For the text-containing cell, return its midpoint in [x, y] coordinate format. 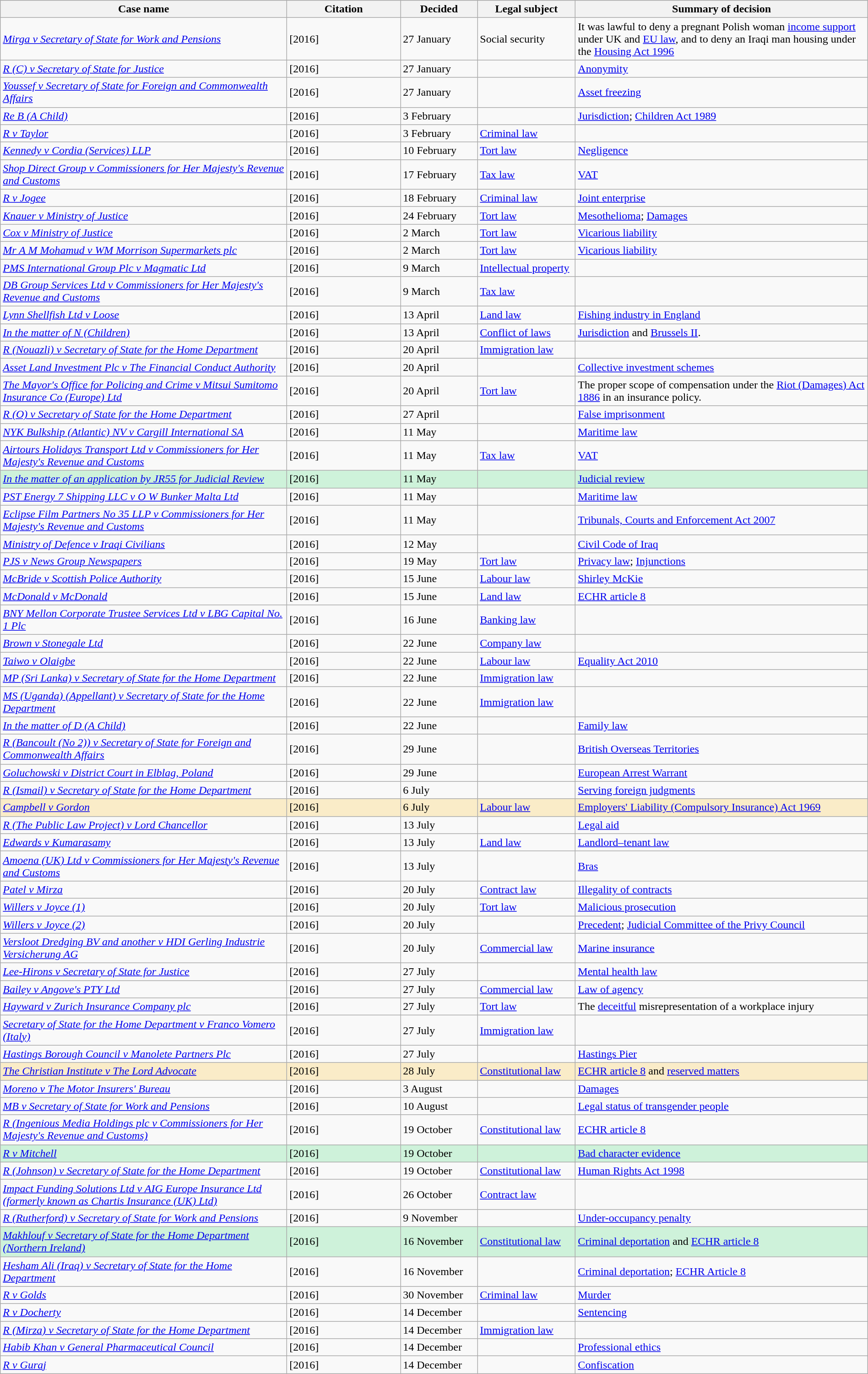
Sentencing [722, 1313]
Banking law [526, 620]
R (Ismail) v Secretary of State for the Home Department [144, 790]
McDonald v McDonald [144, 596]
Illegality of contracts [722, 889]
26 October [439, 1194]
Jurisdiction and Brussels II. [722, 333]
17 February [439, 174]
Bad character evidence [722, 1153]
Re B (A Child) [144, 116]
Shop Direct Group v Commissioners for Her Majesty's Revenue and Customs [144, 174]
BNY Mellon Corporate Trustee Services Ltd v LBG Capital No. 1 Plc [144, 620]
Asset freezing [722, 93]
10 February [439, 151]
R v Guraj [144, 1365]
False imprisonment [722, 414]
The Mayor's Office for Policing and Crime v Mitsui Sumitomo Insurance Co (Europe) Ltd [144, 391]
Lee-Hirons v Secretary of State for Justice [144, 972]
Hesham Ali (Iraq) v Secretary of State for the Home Department [144, 1271]
Under-occupancy penalty [722, 1218]
Eclipse Film Partners No 35 LLP v Commissioners for Her Majesty's Revenue and Customs [144, 520]
R (C) v Secretary of State for Justice [144, 69]
Judicial review [722, 479]
MP (Sri Lanka) v Secretary of State for the Home Department [144, 678]
Hayward v Zurich Insurance Company plc [144, 1007]
Case name [144, 9]
Employers' Liability (Compulsory Insurance) Act 1969 [722, 807]
Criminal deportation; ECHR Article 8 [722, 1271]
PST Energy 7 Shipping LLC v O W Bunker Malta Ltd [144, 496]
Hastings Pier [722, 1054]
Taiwo v Olaigbe [144, 661]
Patel v Mirza [144, 889]
10 August [439, 1106]
Asset Land Investment Plc v The Financial Conduct Authority [144, 367]
Human Rights Act 1998 [722, 1171]
Legal subject [526, 9]
Goluchowski v District Court in Elblag, Poland [144, 773]
Malicious prosecution [722, 907]
In the matter of D (A Child) [144, 725]
Mesothelioma; Damages [722, 215]
British Overseas Territories [722, 749]
Decided [439, 9]
It was lawful to deny a pregnant Polish woman income support under UK and EU law, and to deny an Iraqi man housing under the Housing Act 1996 [722, 39]
Secretary of State for the Home Department v Franco Vomero (Italy) [144, 1030]
Mr A M Mohamud v WM Morrison Supermarkets plc [144, 250]
Fishing industry in England [722, 315]
Collective investment schemes [722, 367]
Conflict of laws [526, 333]
Impact Funding Solutions Ltd v AIG Europe Insurance Ltd (formerly known as Chartis Insurance (UK) Ltd) [144, 1194]
R v Golds [144, 1295]
Precedent; Judicial Committee of the Privy Council [722, 925]
R (Nouazli) v Secretary of State for the Home Department [144, 350]
3 August [439, 1089]
Confiscation [722, 1365]
Intellectual property [526, 268]
Negligence [722, 151]
Campbell v Gordon [144, 807]
R (Johnson) v Secretary of State for the Home Department [144, 1171]
European Arrest Warrant [722, 773]
Criminal deportation and ECHR article 8 [722, 1241]
Willers v Joyce (1) [144, 907]
Equality Act 2010 [722, 661]
R v Jogee [144, 198]
In the matter of an application by JR55 for Judicial Review [144, 479]
Tribunals, Courts and Enforcement Act 2007 [722, 520]
24 February [439, 215]
R (Bancoult (No 2)) v Secretary of State for Foreign and Commonwealth Affairs [144, 749]
Youssef v Secretary of State for Foreign and Commonwealth Affairs [144, 93]
Kennedy v Cordia (Services) LLP [144, 151]
Amoena (UK) Ltd v Commissioners for Her Majesty's Revenue and Customs [144, 866]
NYK Bulkship (Atlantic) NV v Cargill International SA [144, 432]
Jurisdiction; Children Act 1989 [722, 116]
Edwards v Kumarasamy [144, 842]
28 July [439, 1071]
Bailey v Angove's PTY Ltd [144, 989]
Murder [722, 1295]
MB v Secretary of State for Work and Pensions [144, 1106]
The deceitful misrepresentation of a workplace injury [722, 1007]
Makhlouf v Secretary of State for the Home Department (Northern Ireland) [144, 1241]
12 May [439, 544]
Airtours Holidays Transport Ltd v Commissioners for Her Majesty's Revenue and Customs [144, 455]
Cox v Ministry of Justice [144, 233]
R v Docherty [144, 1313]
27 April [439, 414]
Mirga v Secretary of State for Work and Pensions [144, 39]
Social security [526, 39]
Knauer v Ministry of Justice [144, 215]
Landlord–tenant law [722, 842]
R (Rutherford) v Secretary of State for Work and Pensions [144, 1218]
Mental health law [722, 972]
R (O) v Secretary of State for the Home Department [144, 414]
Anonymity [722, 69]
ECHR article 8 and reserved matters [722, 1071]
Professional ethics [722, 1347]
Legal aid [722, 825]
Company law [526, 643]
DB Group Services Ltd v Commissioners for Her Majesty's Revenue and Customs [144, 291]
McBride v Scottish Police Authority [144, 578]
R v Mitchell [144, 1153]
Privacy law; Injunctions [722, 561]
Bras [722, 866]
Citation [344, 9]
PMS International Group Plc v Magmatic Ltd [144, 268]
MS (Uganda) (Appellant) v Secretary of State for the Home Department [144, 702]
Joint enterprise [722, 198]
Law of agency [722, 989]
Family law [722, 725]
Moreno v The Motor Insurers' Bureau [144, 1089]
Hastings Borough Council v Manolete Partners Plc [144, 1054]
R v Taylor [144, 133]
PJS v News Group Newspapers [144, 561]
The proper scope of compensation under the Riot (Damages) Act 1886 in an insurance policy. [722, 391]
Habib Khan v General Pharmaceutical Council [144, 1347]
30 November [439, 1295]
Marine insurance [722, 948]
Versloot Dredging BV and another v HDI Gerling Industrie Versicherung AG [144, 948]
The Christian Institute v The Lord Advocate [144, 1071]
16 June [439, 620]
Summary of decision [722, 9]
R (Ingenious Media Holdings plc v Commissioners for Her Majesty's Revenue and Customs) [144, 1129]
19 May [439, 561]
In the matter of N (Children) [144, 333]
Willers v Joyce (2) [144, 925]
R (Mirza) v Secretary of State for the Home Department [144, 1330]
Damages [722, 1089]
R (The Public Law Project) v Lord Chancellor [144, 825]
Civil Code of Iraq [722, 544]
Brown v Stonegale Ltd [144, 643]
Lynn Shellfish Ltd v Loose [144, 315]
Shirley McKie [722, 578]
Ministry of Defence v Iraqi Civilians [144, 544]
Legal status of transgender people [722, 1106]
18 February [439, 198]
9 November [439, 1218]
Serving foreign judgments [722, 790]
